Scan for the cell matching the given text and deliver its (X, Y) coordinate at center. 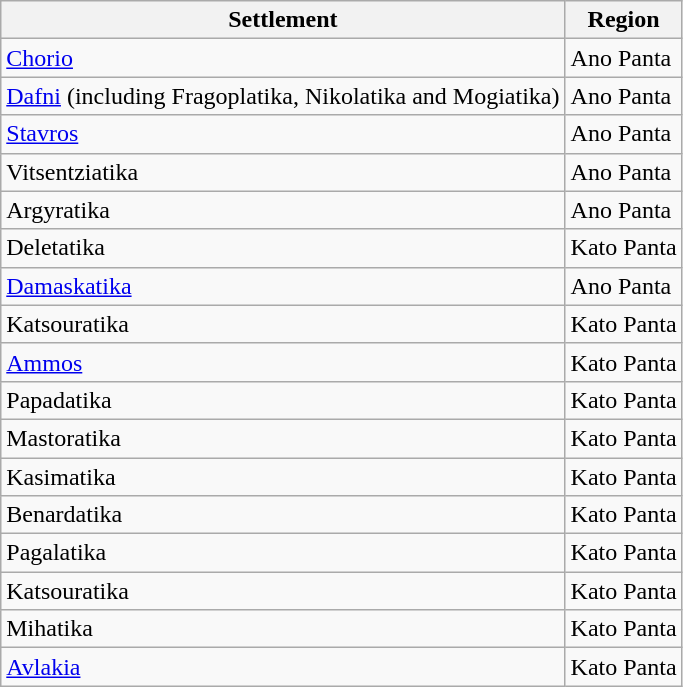
Pagalatika (283, 553)
Ammos (283, 362)
Argyratika (283, 210)
Mastoratika (283, 438)
Stavros (283, 134)
Chorio (283, 58)
Benardatika (283, 515)
Papadatika (283, 400)
Mihatika (283, 629)
Damaskatika (283, 286)
Settlement (283, 20)
Region (624, 20)
Kasimatika (283, 477)
Vitsentziatika (283, 172)
Avlakia (283, 667)
Dafni (including Fragoplatika, Nikolatika and Mogiatika) (283, 96)
Deletatika (283, 248)
